Return (X, Y) of the center of cell containing provided text 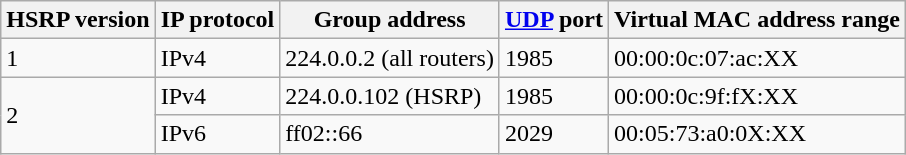
IPv6 (218, 134)
1 (78, 58)
IP protocol (218, 20)
2 (78, 115)
Group address (390, 20)
ff02::66 (390, 134)
224.0.0.2 (all routers) (390, 58)
HSRP version (78, 20)
Virtual MAC address range (758, 20)
2029 (554, 134)
UDP port (554, 20)
00:00:0c:07:ac:XX (758, 58)
224.0.0.102 (HSRP) (390, 96)
00:00:0c:9f:fX:XX (758, 96)
00:05:73:a0:0X:XX (758, 134)
